Scan for the cell matching the given text and deliver its (x, y) coordinate at center. 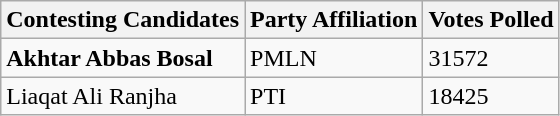
18425 (491, 96)
Party Affiliation (334, 20)
Contesting Candidates (123, 20)
Votes Polled (491, 20)
Akhtar Abbas Bosal (123, 58)
Liaqat Ali Ranjha (123, 96)
PTI (334, 96)
PMLN (334, 58)
31572 (491, 58)
